For the text-containing cell, return its midpoint in (X, Y) coordinate format. 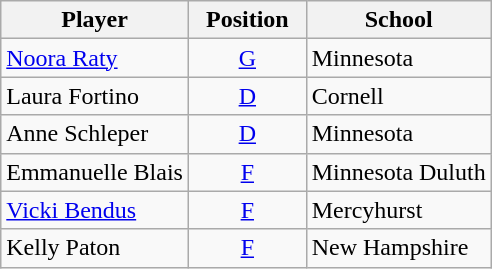
School (398, 20)
G (247, 58)
Laura Fortino (95, 96)
Position (247, 20)
Minnesota Duluth (398, 172)
Kelly Paton (95, 248)
Player (95, 20)
Mercyhurst (398, 210)
Noora Raty (95, 58)
Vicki Bendus (95, 210)
Cornell (398, 96)
Emmanuelle Blais (95, 172)
New Hampshire (398, 248)
Anne Schleper (95, 134)
